Pinpoint the cell where the given text exists, returning its [X, Y] midpoint coordinate. 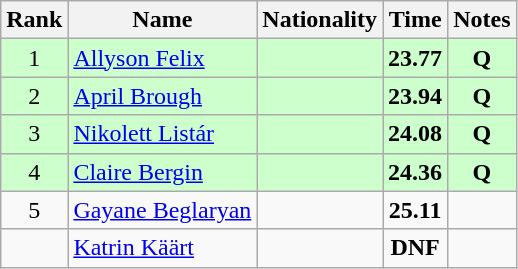
Katrin Käärt [162, 248]
3 [34, 134]
4 [34, 172]
Name [162, 20]
Time [416, 20]
April Brough [162, 96]
Nikolett Listár [162, 134]
1 [34, 58]
Nationality [320, 20]
23.77 [416, 58]
Notes [482, 20]
24.36 [416, 172]
24.08 [416, 134]
DNF [416, 248]
Rank [34, 20]
25.11 [416, 210]
Gayane Beglaryan [162, 210]
2 [34, 96]
Allyson Felix [162, 58]
Claire Bergin [162, 172]
23.94 [416, 96]
5 [34, 210]
